Return the (X, Y) coordinate for the center point of the cell that contains the specified text.  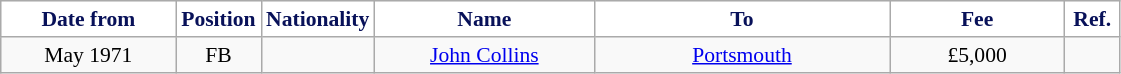
Name (484, 19)
Portsmouth (742, 55)
John Collins (484, 55)
Date from (88, 19)
Fee (978, 19)
May 1971 (88, 55)
FB (218, 55)
Position (218, 19)
To (742, 19)
£5,000 (978, 55)
Nationality (318, 19)
Ref. (1092, 19)
